Search for the cell housing the specified text and yield its [X, Y] center coordinate. 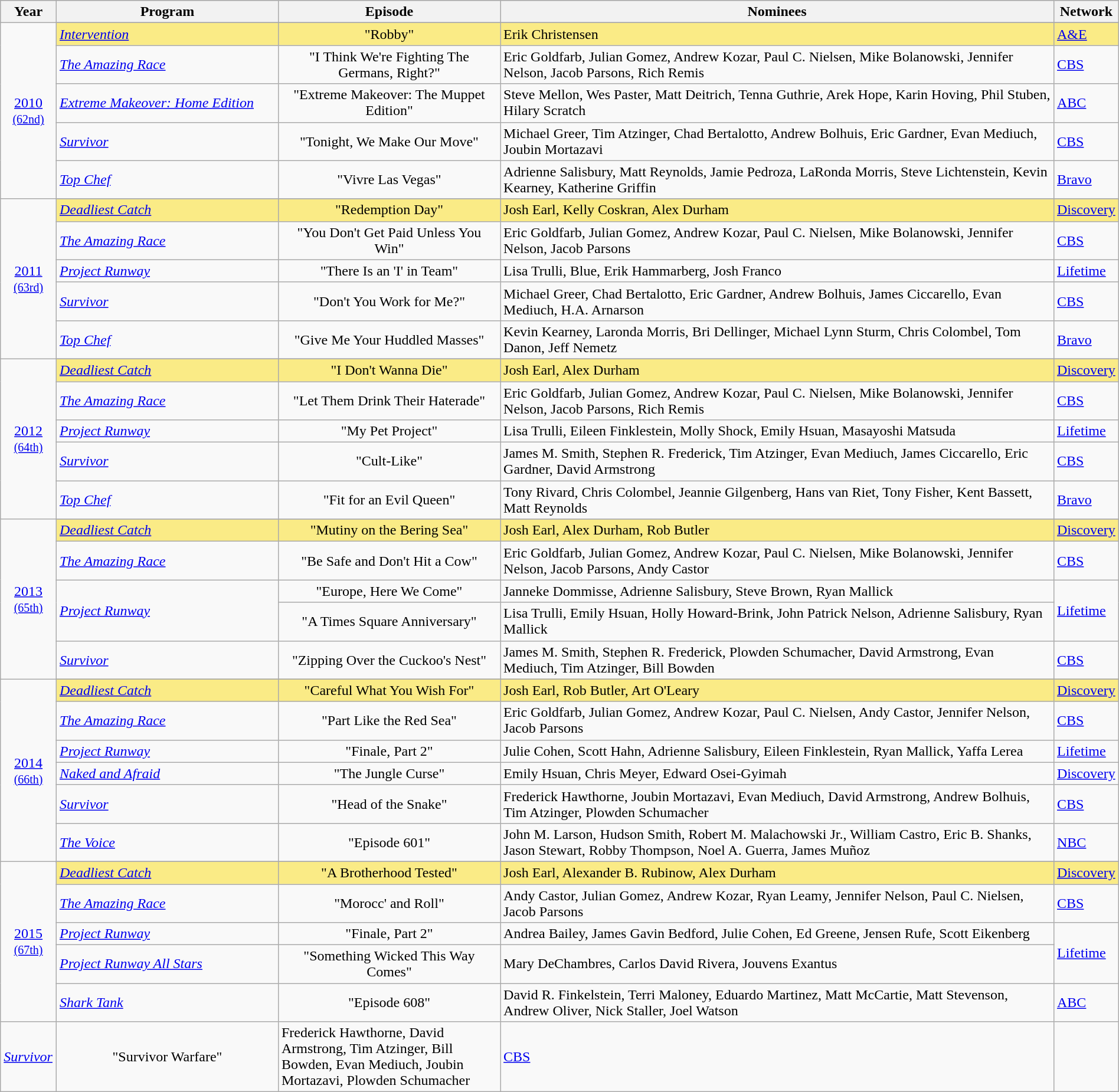
"I Think We're Fighting The Germans, Right?" [389, 65]
Intervention [167, 34]
"A Brotherhood Tested" [389, 873]
Tony Rivard, Chris Colombel, Jeannie Gilgenberg, Hans van Riet, Tony Fisher, Kent Bassett, Matt Reynolds [777, 500]
"Mutiny on the Bering Sea" [389, 530]
Emily Hsuan, Chris Meyer, Edward Osei-Gyimah [777, 773]
"Give Me Your Huddled Masses" [389, 340]
"Episode 608" [389, 1003]
2011(63rd) [28, 278]
Michael Greer, Tim Atzinger, Chad Bertalotto, Andrew Bolhuis, Eric Gardner, Evan Mediuch, Joubin Mortazavi [777, 142]
"Careful What You Wish For" [389, 690]
2015(67th) [28, 942]
Eric Goldfarb, Julian Gomez, Andrew Kozar, Paul C. Nielsen, Mike Bolanowski, Jennifer Nelson, Jacob Parsons [777, 241]
"Redemption Day" [389, 210]
Mary DeChambres, Carlos David Rivera, Jouvens Exantus [777, 964]
Year [28, 12]
Lisa Trulli, Eileen Finklestein, Molly Shock, Emily Hsuan, Masayoshi Matsuda [777, 431]
"Something Wicked This Way Comes" [389, 964]
Frederick Hawthorne, David Armstrong, Tim Atzinger, Bill Bowden, Evan Mediuch, Joubin Mortazavi, Plowden Schumacher [389, 1057]
2012(64th) [28, 439]
"Vivre Las Vegas" [389, 179]
Kevin Kearney, Laronda Morris, Bri Dellinger, Michael Lynn Sturm, Chris Colombel, Tom Danon, Jeff Nemetz [777, 340]
Josh Earl, Alex Durham, Rob Butler [777, 530]
"Survivor Warfare" [167, 1057]
"Robby" [389, 34]
Episode [389, 12]
"Fit for an Evil Queen" [389, 500]
Steve Mellon, Wes Paster, Matt Deitrich, Tenna Guthrie, Arek Hope, Karin Hoving, Phil Stuben, Hilary Scratch [777, 103]
Extreme Makeover: Home Edition [167, 103]
"Tonight, We Make Our Move" [389, 142]
Eric Goldfarb, Julian Gomez, Andrew Kozar, Paul C. Nielsen, Andy Castor, Jennifer Nelson, Jacob Parsons [777, 721]
"Episode 601" [389, 842]
A&E [1086, 34]
"Part Like the Red Sea" [389, 721]
John M. Larson, Hudson Smith, Robert M. Malachowski Jr., William Castro, Eric B. Shanks, Jason Stewart, Robby Thompson, Noel A. Guerra, James Muñoz [777, 842]
Nominees [777, 12]
Frederick Hawthorne, Joubin Mortazavi, Evan Mediuch, David Armstrong, Andrew Bolhuis, Tim Atzinger, Plowden Schumacher [777, 804]
Andy Castor, Julian Gomez, Andrew Kozar, Ryan Leamy, Jennifer Nelson, Paul C. Nielsen, Jacob Parsons [777, 903]
Andrea Bailey, James Gavin Bedford, Julie Cohen, Ed Greene, Jensen Rufe, Scott Eikenberg [777, 934]
Josh Earl, Alexander B. Rubinow, Alex Durham [777, 873]
Janneke Dommisse, Adrienne Salisbury, Steve Brown, Ryan Mallick [777, 591]
"A Times Square Anniversary" [389, 622]
Network [1086, 12]
"Zipping Over the Cuckoo's Nest" [389, 660]
"Europe, Here We Come" [389, 591]
David R. Finkelstein, Terri Maloney, Eduardo Martinez, Matt McCartie, Matt Stevenson, Andrew Oliver, Nick Staller, Joel Watson [777, 1003]
Michael Greer, Chad Bertalotto, Eric Gardner, Andrew Bolhuis, James Ciccarello, Evan Mediuch, H.A. Arnarson [777, 301]
Shark Tank [167, 1003]
2014(66th) [28, 770]
"Cult-Like" [389, 461]
Josh Earl, Alex Durham [777, 370]
Adrienne Salisbury, Matt Reynolds, Jamie Pedroza, LaRonda Morris, Steve Lichtenstein, Kevin Kearney, Katherine Griffin [777, 179]
2013(65th) [28, 599]
"You Don't Get Paid Unless You Win" [389, 241]
"There Is an 'I' in Team" [389, 271]
"Extreme Makeover: The Muppet Edition" [389, 103]
Program [167, 12]
"Morocc' and Roll" [389, 903]
Lisa Trulli, Emily Hsuan, Holly Howard-Brink, John Patrick Nelson, Adrienne Salisbury, Ryan Mallick [777, 622]
"I Don't Wanna Die" [389, 370]
NBC [1086, 842]
Naked and Afraid [167, 773]
Eric Goldfarb, Julian Gomez, Andrew Kozar, Paul C. Nielsen, Mike Bolanowski, Jennifer Nelson, Jacob Parsons, Andy Castor [777, 560]
"Don't You Work for Me?" [389, 301]
"Head of the Snake" [389, 804]
"Be Safe and Don't Hit a Cow" [389, 560]
James M. Smith, Stephen R. Frederick, Plowden Schumacher, David Armstrong, Evan Mediuch, Tim Atzinger, Bill Bowden [777, 660]
The Voice [167, 842]
Lisa Trulli, Blue, Erik Hammarberg, Josh Franco [777, 271]
James M. Smith, Stephen R. Frederick, Tim Atzinger, Evan Mediuch, James Ciccarello, Eric Gardner, David Armstrong [777, 461]
Project Runway All Stars [167, 964]
2010(62nd) [28, 111]
Josh Earl, Kelly Coskran, Alex Durham [777, 210]
Josh Earl, Rob Butler, Art O'Leary [777, 690]
"Let Them Drink Their Haterade" [389, 400]
"My Pet Project" [389, 431]
Erik Christensen [777, 34]
Julie Cohen, Scott Hahn, Adrienne Salisbury, Eileen Finklestein, Ryan Mallick, Yaffa Lerea [777, 751]
"The Jungle Curse" [389, 773]
